Determine the (x, y) coordinate at the center of the cell enclosing the given text.  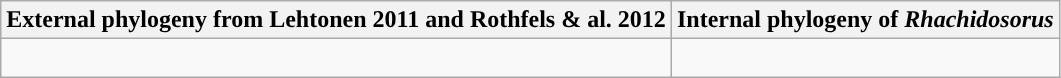
External phylogeny from Lehtonen 2011 and Rothfels & al. 2012 (336, 20)
Internal phylogeny of Rhachidosorus (865, 20)
